Search for the cell housing the specified text and yield its (x, y) center coordinate. 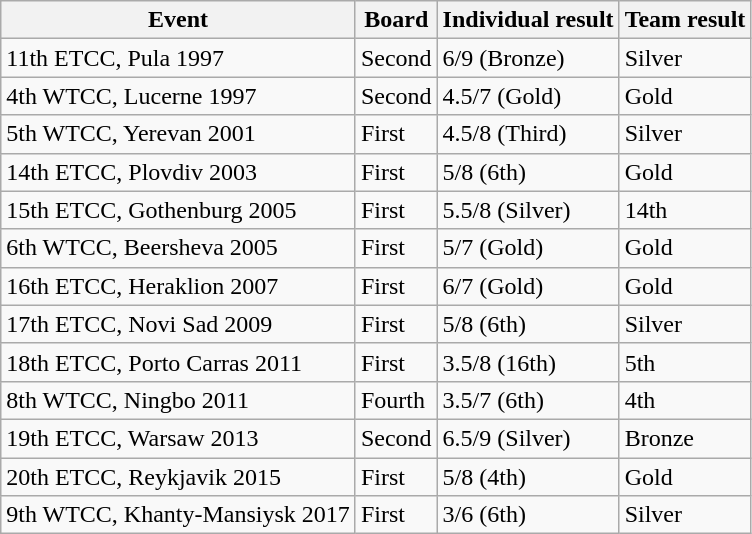
6th WTCC, Beersheva 2005 (178, 248)
5th (685, 362)
8th WTCC, Ningbo 2011 (178, 400)
6/9 (Bronze) (528, 58)
11th ETCC, Pula 1997 (178, 58)
9th WTCC, Khanty-Mansiysk 2017 (178, 515)
5/8 (4th) (528, 477)
Fourth (396, 400)
3.5/7 (6th) (528, 400)
Event (178, 20)
17th ETCC, Novi Sad 2009 (178, 324)
18th ETCC, Porto Carras 2011 (178, 362)
14th ETCC, Plovdiv 2003 (178, 172)
4th WTCC, Lucerne 1997 (178, 96)
5th WTCC, Yerevan 2001 (178, 134)
15th ETCC, Gothenburg 2005 (178, 210)
14th (685, 210)
6/7 (Gold) (528, 286)
19th ETCC, Warsaw 2013 (178, 438)
20th ETCC, Reykjavik 2015 (178, 477)
4.5/7 (Gold) (528, 96)
4.5/8 (Third) (528, 134)
5/7 (Gold) (528, 248)
6.5/9 (Silver) (528, 438)
5.5/8 (Silver) (528, 210)
3/6 (6th) (528, 515)
3.5/8 (16th) (528, 362)
4th (685, 400)
Team result (685, 20)
Board (396, 20)
Bronze (685, 438)
16th ETCC, Heraklion 2007 (178, 286)
Individual result (528, 20)
